From the cell containing the given text, extract its center point as [X, Y] coordinate. 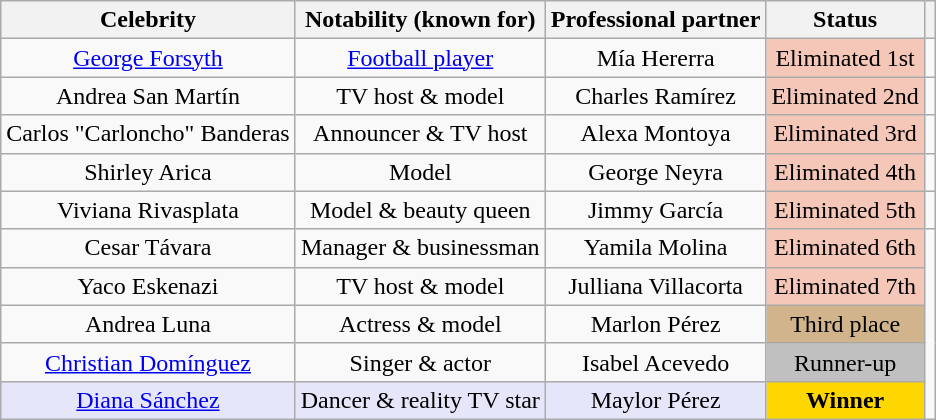
Maylor Pérez [656, 400]
Andrea San Martín [148, 96]
Third place [845, 324]
Mía Hererra [656, 58]
Alexa Montoya [656, 134]
Eliminated 1st [845, 58]
Dancer & reality TV star [420, 400]
Eliminated 5th [845, 210]
Cesar Távara [148, 248]
Status [845, 20]
Isabel Acevedo [656, 362]
Actress & model [420, 324]
Eliminated 6th [845, 248]
Model [420, 172]
Jimmy García [656, 210]
Christian Domínguez [148, 362]
Football player [420, 58]
Notability (known for) [420, 20]
George Forsyth [148, 58]
Viviana Rivasplata [148, 210]
Celebrity [148, 20]
Model & beauty queen [420, 210]
Carlos "Carloncho" Banderas [148, 134]
George Neyra [656, 172]
Singer & actor [420, 362]
Julliana Villacorta [656, 286]
Winner [845, 400]
Professional partner [656, 20]
Yamila Molina [656, 248]
Eliminated 3rd [845, 134]
Eliminated 7th [845, 286]
Shirley Arica [148, 172]
Announcer & TV host [420, 134]
Runner-up [845, 362]
Marlon Pérez [656, 324]
Yaco Eskenazi [148, 286]
Charles Ramírez [656, 96]
Diana Sánchez [148, 400]
Eliminated 4th [845, 172]
Andrea Luna [148, 324]
Eliminated 2nd [845, 96]
Manager & businessman [420, 248]
